From the cell containing the given text, extract its center point as [X, Y] coordinate. 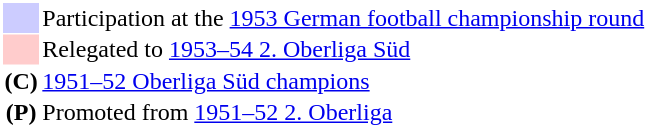
Promoted from 1951–52 2. Oberliga [344, 113]
1951–52 Oberliga Süd champions [344, 81]
(C) [21, 81]
Participation at the 1953 German football championship round [344, 18]
(P) [21, 113]
Relegated to 1953–54 2. Oberliga Süd [344, 49]
